Identify which cell holds the provided text, then report its [X, Y] central coordinate. 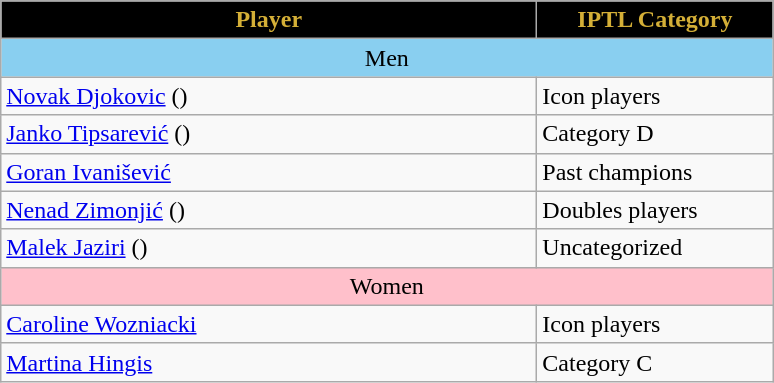
Uncategorized [655, 248]
Caroline Wozniacki [269, 324]
Goran Ivanišević [269, 172]
Doubles players [655, 210]
Category D [655, 134]
Malek Jaziri () [269, 248]
Category C [655, 362]
IPTL Category [655, 20]
Player [269, 20]
Past champions [655, 172]
Men [387, 58]
Women [387, 286]
Janko Tipsarević () [269, 134]
Nenad Zimonjić () [269, 210]
Novak Djokovic () [269, 96]
Martina Hingis [269, 362]
